From the cell containing the given text, extract its center point as (x, y) coordinate. 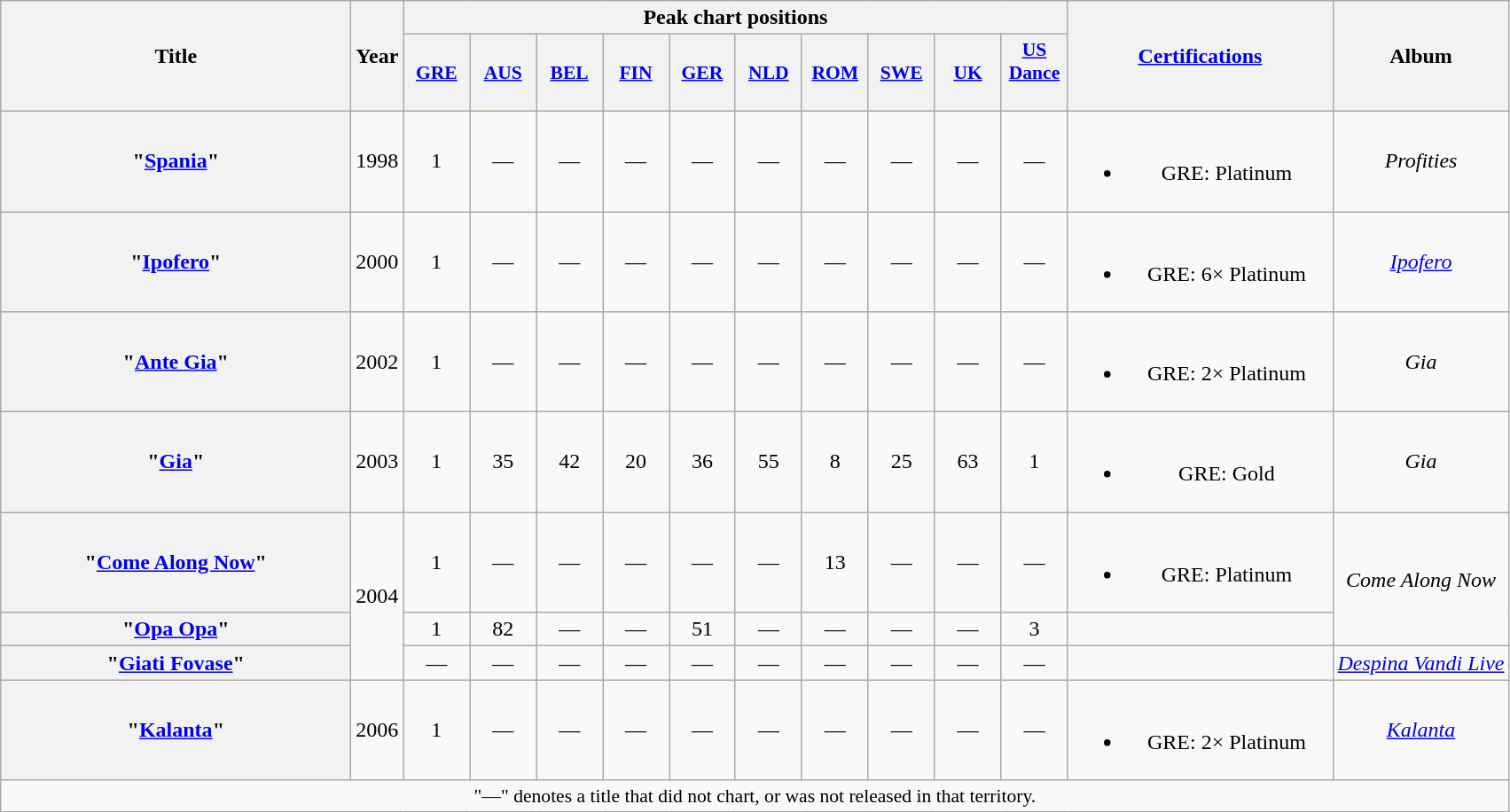
"Spania" (176, 161)
"Gia" (176, 463)
FIN (637, 73)
AUS (504, 73)
"Giati Fovase" (176, 663)
3 (1034, 629)
36 (702, 463)
2003 (378, 463)
Kalanta (1420, 730)
Profities (1420, 161)
55 (768, 463)
63 (968, 463)
Ipofero (1420, 261)
Year (378, 57)
"Opa Opa" (176, 629)
8 (835, 463)
82 (504, 629)
Come Along Now (1420, 580)
"Come Along Now" (176, 562)
2006 (378, 730)
Peak chart positions (736, 18)
13 (835, 562)
US Dance (1034, 73)
51 (702, 629)
20 (637, 463)
Certifications (1201, 57)
"Ante Gia" (176, 362)
SWE (901, 73)
ROM (835, 73)
1998 (378, 161)
GRE: Gold (1201, 463)
"Ipofero" (176, 261)
NLD (768, 73)
"—" denotes a title that did not chart, or was not released in that territory. (755, 796)
Despina Vandi Live (1420, 663)
Album (1420, 57)
GER (702, 73)
2000 (378, 261)
2002 (378, 362)
BEL (569, 73)
25 (901, 463)
"Kalanta" (176, 730)
2004 (378, 596)
35 (504, 463)
UK (968, 73)
Title (176, 57)
42 (569, 463)
GRE: 6× Platinum (1201, 261)
GRE (436, 73)
